Search for the cell housing the specified text and yield its [X, Y] center coordinate. 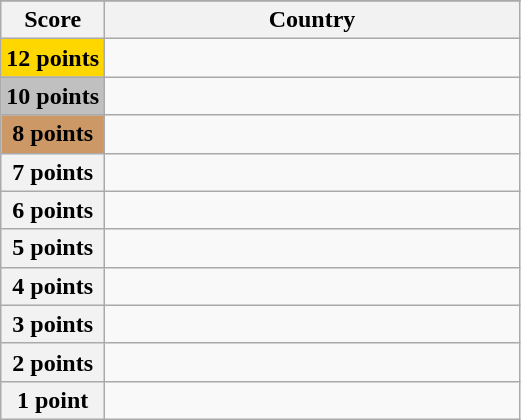
7 points [53, 172]
10 points [53, 96]
3 points [53, 324]
12 points [53, 58]
1 point [53, 400]
Country [312, 20]
2 points [53, 362]
4 points [53, 286]
5 points [53, 248]
8 points [53, 134]
6 points [53, 210]
Score [53, 20]
